Return [x, y] of the center of cell containing provided text 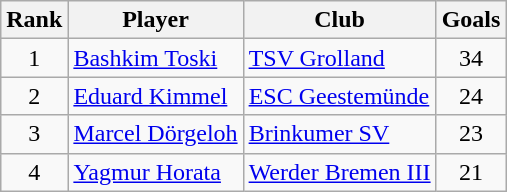
Brinkumer SV [340, 134]
34 [471, 58]
Werder Bremen III [340, 172]
24 [471, 96]
Yagmur Horata [156, 172]
21 [471, 172]
TSV Grolland [340, 58]
23 [471, 134]
Club [340, 20]
Goals [471, 20]
4 [34, 172]
Bashkim Toski [156, 58]
Rank [34, 20]
ESC Geestemünde [340, 96]
Marcel Dörgeloh [156, 134]
1 [34, 58]
Eduard Kimmel [156, 96]
Player [156, 20]
3 [34, 134]
2 [34, 96]
